From the cell containing the given text, extract its center point as (X, Y) coordinate. 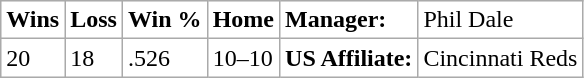
10–10 (243, 58)
Wins (33, 20)
Loss (94, 20)
Manager: (349, 20)
.526 (164, 58)
US Affiliate: (349, 58)
Win % (164, 20)
Cincinnati Reds (500, 58)
Home (243, 20)
Phil Dale (500, 20)
18 (94, 58)
20 (33, 58)
